Search for the cell housing the specified text and yield its (x, y) center coordinate. 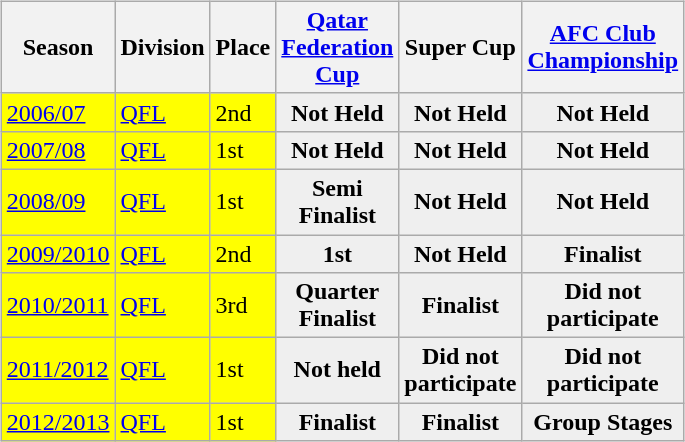
3rd (243, 306)
AFC Club Championship (603, 47)
2008/09 (58, 202)
Qatar Federation Cup (338, 47)
2010/2011 (58, 306)
Season (58, 47)
Group Stages (603, 422)
Semi Finalist (338, 202)
Quarter Finalist (338, 306)
2012/2013 (58, 422)
Super Cup (460, 47)
Not held (338, 370)
2009/2010 (58, 253)
Division (162, 47)
Place (243, 47)
2006/07 (58, 112)
2007/08 (58, 150)
2011/2012 (58, 370)
